For the text-containing cell, return its midpoint in [X, Y] coordinate format. 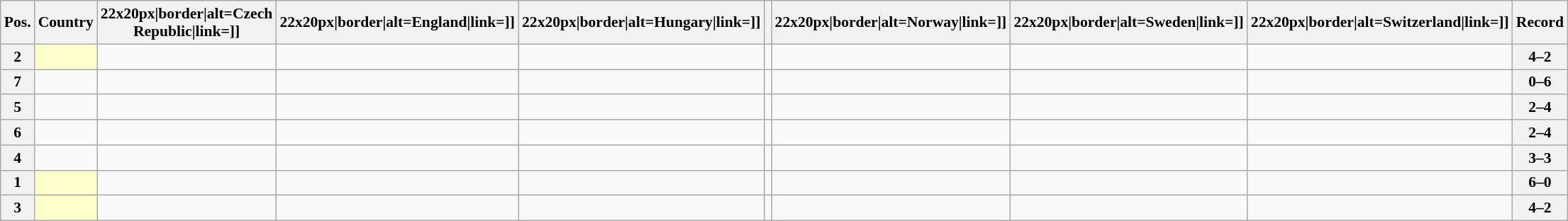
3–3 [1540, 158]
0–6 [1540, 82]
Pos. [18, 23]
Country [66, 23]
4 [18, 158]
22x20px|border|alt=England|link=]] [397, 23]
Record [1540, 23]
22x20px|border|alt=Norway|link=]] [891, 23]
22x20px|border|alt=Sweden|link=]] [1128, 23]
22x20px|border|alt=Czech Republic|link=]] [187, 23]
5 [18, 108]
22x20px|border|alt=Hungary|link=]] [641, 23]
2 [18, 57]
1 [18, 183]
22x20px|border|alt=Switzerland|link=]] [1380, 23]
6 [18, 132]
6–0 [1540, 183]
3 [18, 208]
7 [18, 82]
